Find where the given text appears and provide that cell's center as (x, y) coordinate. 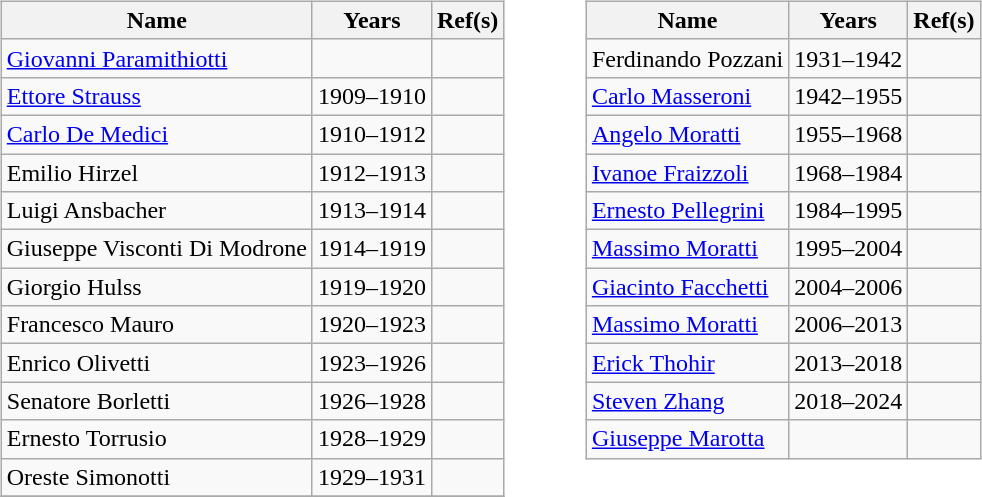
1955–1968 (848, 134)
Oreste Simonotti (156, 477)
2006–2013 (848, 325)
1931–1942 (848, 58)
1920–1923 (372, 325)
1913–1914 (372, 211)
Giovanni Paramithiotti (156, 58)
1968–1984 (848, 173)
Enrico Olivetti (156, 363)
Giuseppe Visconti Di Modrone (156, 249)
Ferdinando Pozzani (687, 58)
Emilio Hirzel (156, 173)
1984–1995 (848, 211)
Steven Zhang (687, 401)
Erick Thohir (687, 363)
Angelo Moratti (687, 134)
1995–2004 (848, 249)
Ivanoe Fraizzoli (687, 173)
Ernesto Torrusio (156, 439)
1926–1928 (372, 401)
Giacinto Facchetti (687, 287)
Ettore Strauss (156, 96)
1919–1920 (372, 287)
1923–1926 (372, 363)
2013–2018 (848, 363)
Carlo Masseroni (687, 96)
Carlo De Medici (156, 134)
1929–1931 (372, 477)
Giorgio Hulss (156, 287)
1914–1919 (372, 249)
Francesco Mauro (156, 325)
1928–1929 (372, 439)
1912–1913 (372, 173)
Luigi Ansbacher (156, 211)
Senatore Borletti (156, 401)
Ernesto Pellegrini (687, 211)
2004–2006 (848, 287)
1909–1910 (372, 96)
2018–2024 (848, 401)
Giuseppe Marotta (687, 439)
1942–1955 (848, 96)
1910–1912 (372, 134)
